Scan for the cell matching the given text and deliver its [x, y] coordinate at center. 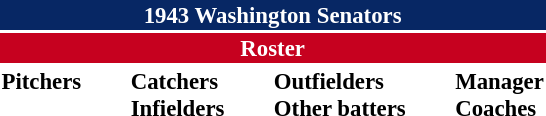
Roster [272, 48]
1943 Washington Senators [272, 15]
